From the cell containing the given text, extract its center point as [x, y] coordinate. 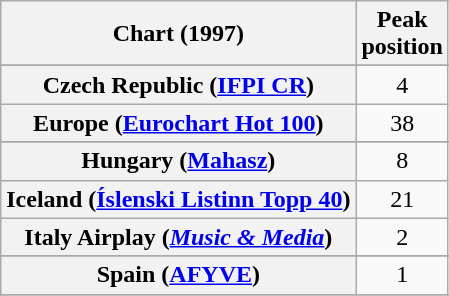
Chart (1997) [178, 34]
2 [402, 237]
Czech Republic (IFPI CR) [178, 85]
1 [402, 275]
8 [402, 161]
Peakposition [402, 34]
4 [402, 85]
38 [402, 123]
21 [402, 199]
Italy Airplay (Music & Media) [178, 237]
Iceland (Íslenski Listinn Topp 40) [178, 199]
Hungary (Mahasz) [178, 161]
Spain (AFYVE) [178, 275]
Europe (Eurochart Hot 100) [178, 123]
